Capture the cell that displays the provided text and extract its [X, Y] central coordinate. 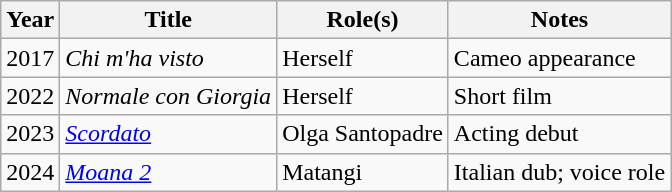
Notes [559, 20]
Olga Santopadre [363, 134]
Role(s) [363, 20]
2023 [30, 134]
Matangi [363, 172]
Short film [559, 96]
2024 [30, 172]
2017 [30, 58]
Moana 2 [168, 172]
Year [30, 20]
Acting debut [559, 134]
Scordato [168, 134]
Title [168, 20]
2022 [30, 96]
Normale con Giorgia [168, 96]
Chi m'ha visto [168, 58]
Italian dub; voice role [559, 172]
Cameo appearance [559, 58]
